Capture the cell that displays the provided text and extract its (X, Y) central coordinate. 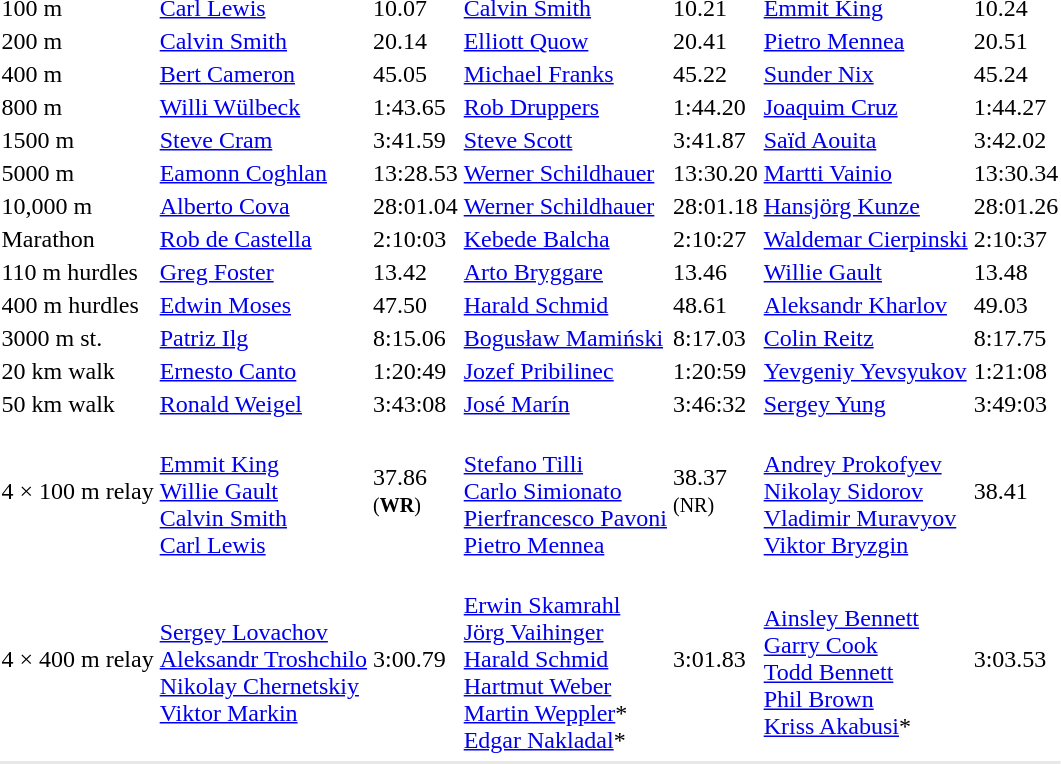
28:01.26 (1016, 206)
3:01.83 (715, 659)
Steve Cram (263, 140)
110 m hurdles (78, 272)
Ronald Weigel (263, 404)
47.50 (416, 305)
Saïd Aouita (866, 140)
Sergey LovachovAleksandr TroshchiloNikolay ChernetskiyViktor Markin (263, 659)
Harald Schmid (565, 305)
Kebede Balcha (565, 239)
3:03.53 (1016, 659)
4 × 100 m relay (78, 491)
Elliott Quow (565, 41)
Bogusław Mamiński (565, 338)
5000 m (78, 173)
José Marín (565, 404)
Patriz Ilg (263, 338)
Edwin Moses (263, 305)
1:44.20 (715, 107)
Erwin SkamrahlJörg VaihingerHarald SchmidHartmut Weber Martin Weppler*Edgar Nakladal* (565, 659)
10,000 m (78, 206)
Eamonn Coghlan (263, 173)
Calvin Smith (263, 41)
3:41.59 (416, 140)
Arto Bryggare (565, 272)
28:01.18 (715, 206)
3:41.87 (715, 140)
28:01.04 (416, 206)
3:49:03 (1016, 404)
20 km walk (78, 371)
Joaquim Cruz (866, 107)
Sunder Nix (866, 74)
Sergey Yung (866, 404)
20.41 (715, 41)
Emmit KingWillie GaultCalvin SmithCarl Lewis (263, 491)
13.46 (715, 272)
1:43.65 (416, 107)
3:43:08 (416, 404)
48.61 (715, 305)
20.51 (1016, 41)
1:20:49 (416, 371)
Alberto Cova (263, 206)
Ernesto Canto (263, 371)
4 × 400 m relay (78, 659)
2:10:27 (715, 239)
Andrey ProkofyevNikolay SidorovVladimir MuravyovViktor Bryzgin (866, 491)
Martti Vainio (866, 173)
Yevgeniy Yevsyukov (866, 371)
3:00.79 (416, 659)
37.86(WR) (416, 491)
13:28.53 (416, 173)
20.14 (416, 41)
1500 m (78, 140)
2:10:37 (1016, 239)
45.24 (1016, 74)
50 km walk (78, 404)
8:17.75 (1016, 338)
Pietro Mennea (866, 41)
Jozef Pribilinec (565, 371)
3000 m st. (78, 338)
45.22 (715, 74)
3:42.02 (1016, 140)
45.05 (416, 74)
Rob Druppers (565, 107)
1:21:08 (1016, 371)
Marathon (78, 239)
Hansjörg Kunze (866, 206)
8:17.03 (715, 338)
8:15.06 (416, 338)
800 m (78, 107)
49.03 (1016, 305)
Waldemar Cierpinski (866, 239)
1:44.27 (1016, 107)
Aleksandr Kharlov (866, 305)
Michael Franks (565, 74)
400 m hurdles (78, 305)
13.48 (1016, 272)
Greg Foster (263, 272)
38.41 (1016, 491)
Steve Scott (565, 140)
2:10:03 (416, 239)
Colin Reitz (866, 338)
38.37(NR) (715, 491)
13.42 (416, 272)
Willie Gault (866, 272)
1:20:59 (715, 371)
200 m (78, 41)
13:30.20 (715, 173)
Willi Wülbeck (263, 107)
400 m (78, 74)
Ainsley BennettGarry CookTodd BennettPhil Brown Kriss Akabusi* (866, 659)
13:30.34 (1016, 173)
3:46:32 (715, 404)
Rob de Castella (263, 239)
Stefano TilliCarlo SimionatoPierfrancesco PavoniPietro Mennea (565, 491)
Bert Cameron (263, 74)
